Output the [x, y] coordinate of the center of the cell containing the given text.  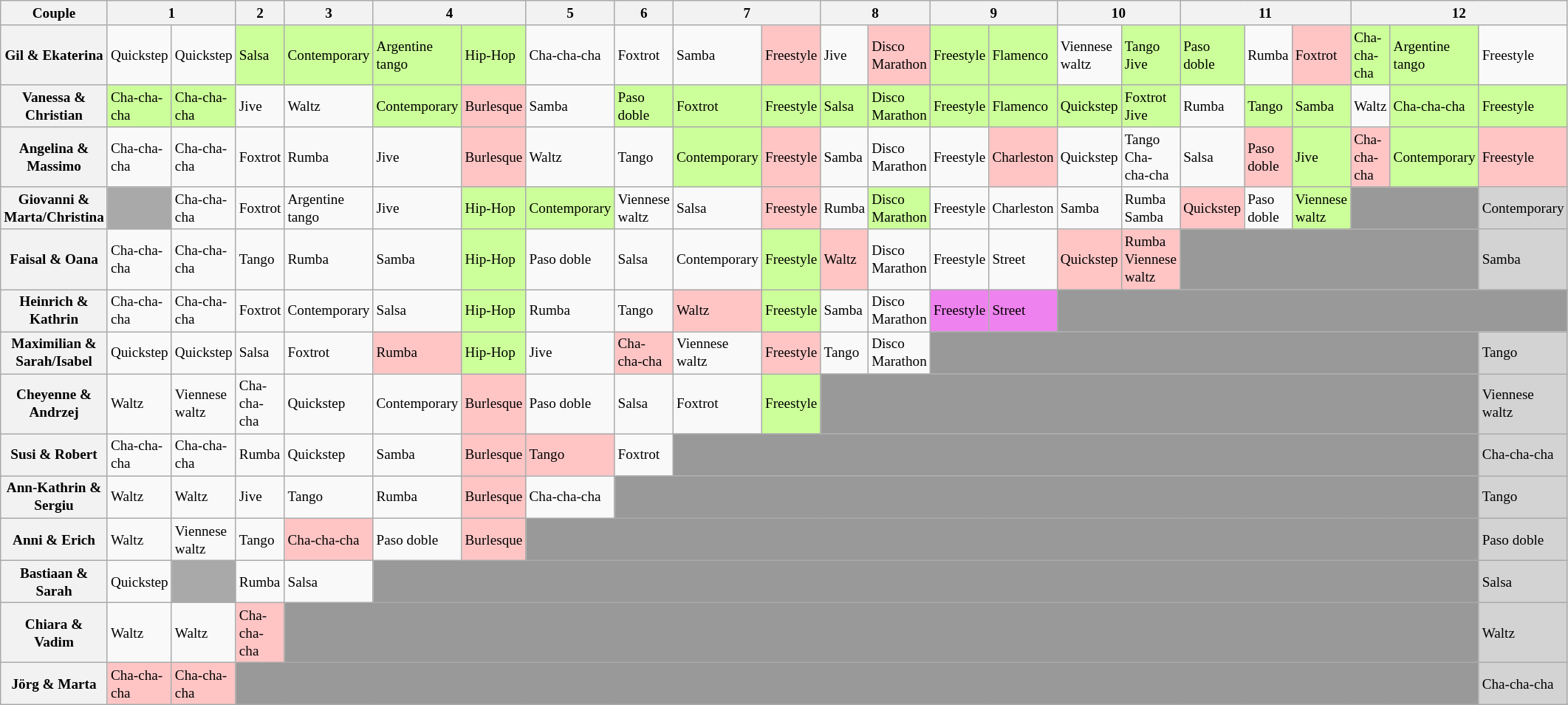
FoxtrotJive [1151, 106]
TangoCha-cha-cha [1151, 157]
6 [644, 13]
Jörg & Marta [55, 684]
Susi & Robert [55, 455]
2 [260, 13]
Ann-Kathrin & Sergiu [55, 497]
12 [1459, 13]
Bastiaan & Sarah [55, 581]
Faisal & Oana [55, 259]
RumbaViennese waltz [1151, 259]
4 [449, 13]
9 [993, 13]
TangoJive [1151, 55]
5 [570, 13]
Giovanni & Marta/Christina [55, 208]
7 [747, 13]
3 [329, 13]
1 [171, 13]
Heinrich & Kathrin [55, 310]
Maximilian & Sarah/Isabel [55, 353]
Gil & Ekaterina [55, 55]
Vanessa & Christian [55, 106]
Anni & Erich [55, 539]
10 [1118, 13]
Couple [55, 13]
RumbaSamba [1151, 208]
8 [875, 13]
11 [1266, 13]
Cheyenne & Andrzej [55, 403]
Angelina & Massimo [55, 157]
Chiara & Vadim [55, 633]
